Search for the cell housing the specified text and yield its [X, Y] center coordinate. 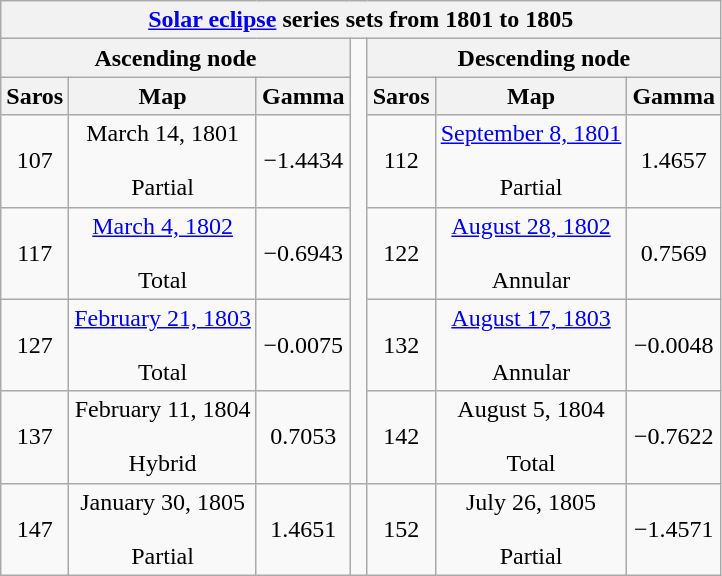
152 [401, 529]
107 [35, 161]
127 [35, 345]
−0.7622 [674, 437]
Descending node [544, 58]
July 26, 1805Partial [531, 529]
January 30, 1805Partial [163, 529]
Ascending node [176, 58]
August 17, 1803Annular [531, 345]
−0.0075 [303, 345]
147 [35, 529]
132 [401, 345]
112 [401, 161]
February 11, 1804Hybrid [163, 437]
March 4, 1802Total [163, 253]
117 [35, 253]
142 [401, 437]
1.4651 [303, 529]
−0.6943 [303, 253]
0.7569 [674, 253]
March 14, 1801Partial [163, 161]
137 [35, 437]
Solar eclipse series sets from 1801 to 1805 [361, 20]
February 21, 1803Total [163, 345]
0.7053 [303, 437]
1.4657 [674, 161]
−1.4571 [674, 529]
September 8, 1801Partial [531, 161]
August 28, 1802Annular [531, 253]
122 [401, 253]
−0.0048 [674, 345]
−1.4434 [303, 161]
August 5, 1804Total [531, 437]
